Locate the cell with the specified text and output its [X, Y] center coordinate. 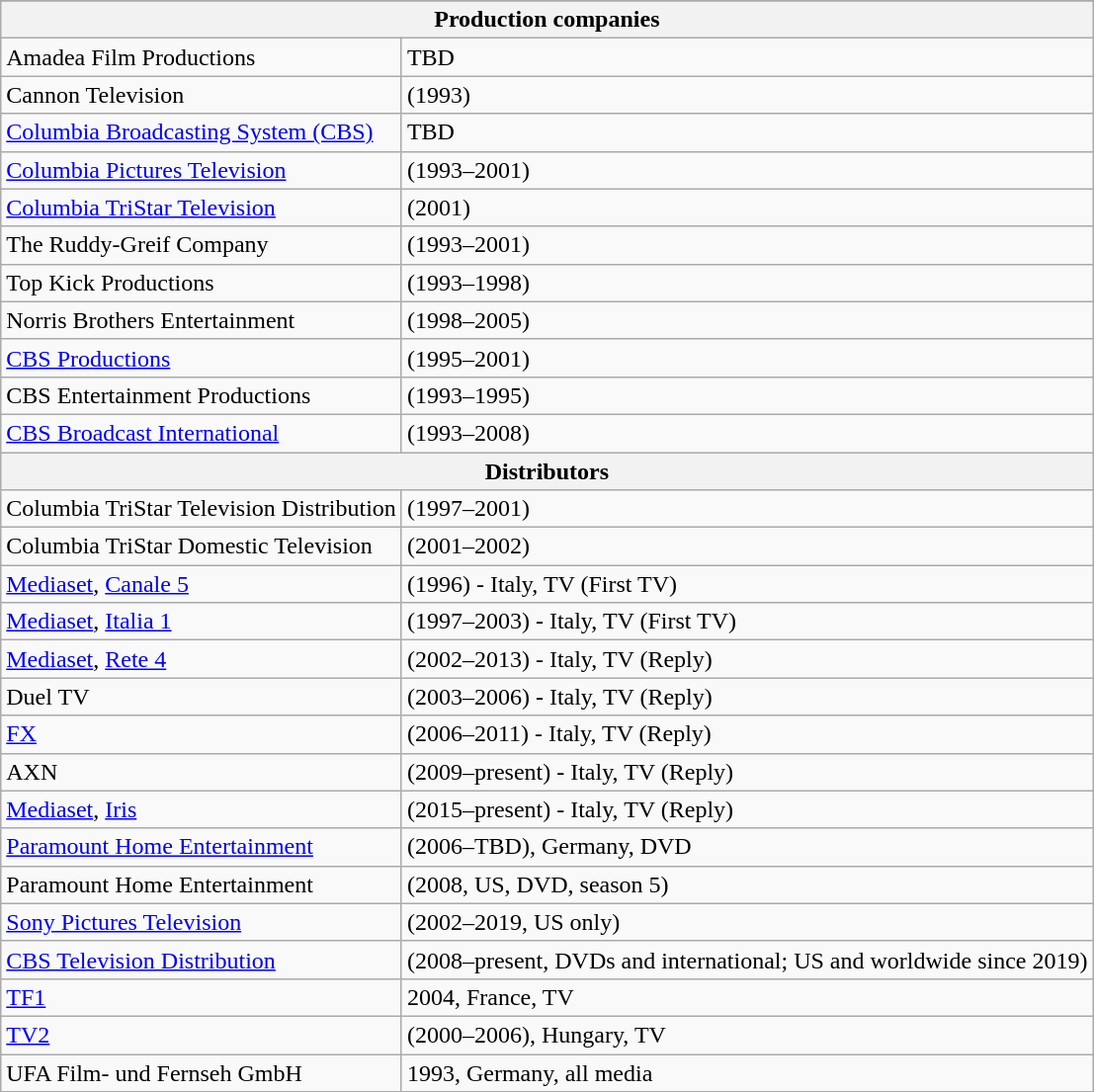
AXN [202, 772]
(1997–2003) - Italy, TV (First TV) [747, 622]
Columbia TriStar Television Distribution [202, 509]
UFA Film- und Fernseh GmbH [202, 1072]
Mediaset, Canale 5 [202, 584]
Duel TV [202, 697]
(1993–1995) [747, 395]
Norris Brothers Entertainment [202, 320]
TV2 [202, 1035]
(2001–2002) [747, 546]
(1993) [747, 95]
Mediaset, Iris [202, 809]
Columbia Pictures Television [202, 170]
Amadea Film Productions [202, 57]
(1996) - Italy, TV (First TV) [747, 584]
(2006–2011) - Italy, TV (Reply) [747, 734]
The Ruddy-Greif Company [202, 245]
(2008, US, DVD, season 5) [747, 884]
(1997–2001) [747, 509]
Sony Pictures Television [202, 922]
(2006–TBD), Germany, DVD [747, 847]
(1993–1998) [747, 283]
2004, France, TV [747, 997]
TF1 [202, 997]
(1995–2001) [747, 358]
(2002–2013) - Italy, TV (Reply) [747, 659]
(2001) [747, 208]
Production companies [547, 20]
Mediaset, Rete 4 [202, 659]
(2002–2019, US only) [747, 922]
Top Kick Productions [202, 283]
Columbia Broadcasting System (CBS) [202, 132]
Columbia TriStar Television [202, 208]
(2015–present) - Italy, TV (Reply) [747, 809]
CBS Productions [202, 358]
Distributors [547, 471]
FX [202, 734]
1993, Germany, all media [747, 1072]
(1993–2008) [747, 433]
(1998–2005) [747, 320]
CBS Broadcast International [202, 433]
Mediaset, Italia 1 [202, 622]
Cannon Television [202, 95]
Columbia TriStar Domestic Television [202, 546]
(2008–present, DVDs and international; US and worldwide since 2019) [747, 960]
(2000–2006), Hungary, TV [747, 1035]
CBS Entertainment Productions [202, 395]
CBS Television Distribution [202, 960]
(2003–2006) - Italy, TV (Reply) [747, 697]
(2009–present) - Italy, TV (Reply) [747, 772]
